Detect which cell encompasses the target text, then output its (X, Y) center coordinate. 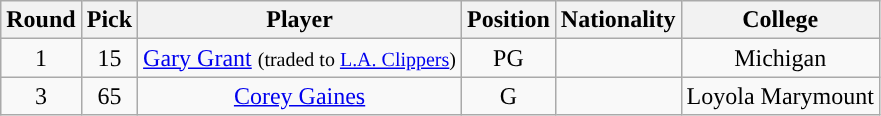
15 (109, 58)
Position (509, 20)
G (509, 96)
College (780, 20)
Corey Gaines (300, 96)
Round (41, 20)
3 (41, 96)
1 (41, 58)
Player (300, 20)
Loyola Marymount (780, 96)
65 (109, 96)
Michigan (780, 58)
Gary Grant (traded to L.A. Clippers) (300, 58)
PG (509, 58)
Nationality (618, 20)
Pick (109, 20)
